Return the (X, Y) coordinate for the center point of the cell that contains the specified text.  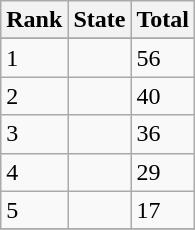
4 (34, 172)
17 (163, 210)
36 (163, 134)
3 (34, 134)
Rank (34, 20)
40 (163, 96)
56 (163, 58)
1 (34, 58)
2 (34, 96)
Total (163, 20)
29 (163, 172)
State (100, 20)
5 (34, 210)
